From the cell containing the given text, extract its center point as [x, y] coordinate. 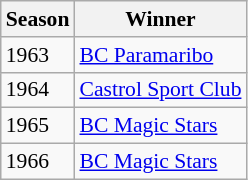
Castrol Sport Club [160, 90]
Winner [160, 19]
1963 [38, 55]
BC Paramaribo [160, 55]
Season [38, 19]
1966 [38, 162]
1964 [38, 90]
1965 [38, 126]
